Scan for the cell matching the given text and deliver its (x, y) coordinate at center. 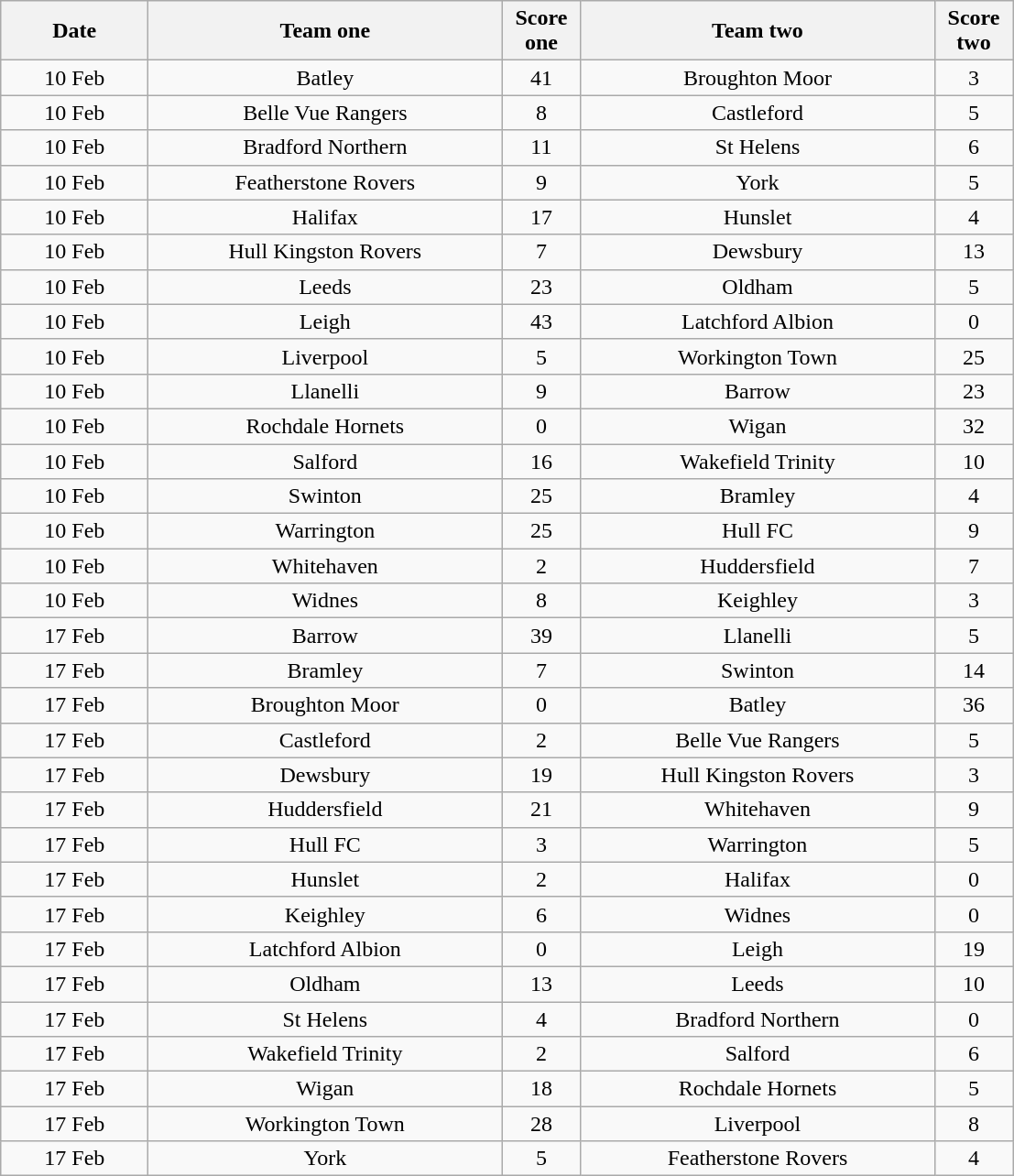
32 (974, 426)
39 (541, 636)
17 (541, 217)
11 (541, 147)
36 (974, 705)
Score one (541, 31)
43 (541, 321)
28 (541, 1124)
14 (974, 670)
Team two (758, 31)
21 (541, 810)
Team one (325, 31)
Date (75, 31)
18 (541, 1089)
Score two (974, 31)
16 (541, 461)
41 (541, 78)
